Search for the cell housing the specified text and yield its (x, y) center coordinate. 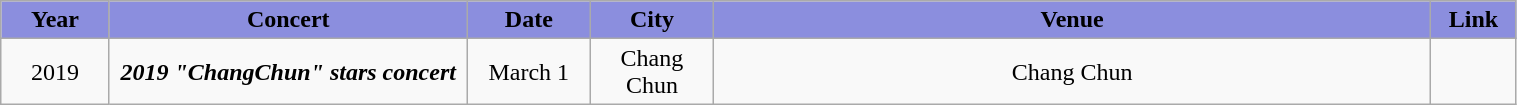
Venue (1072, 20)
City (652, 20)
Link (1474, 20)
March 1 (528, 72)
Year (55, 20)
2019 (55, 72)
2019 "ChangChun" stars concert (288, 72)
Concert (288, 20)
Date (528, 20)
